Identify which cell holds the provided text, then report its (x, y) central coordinate. 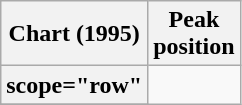
Chart (1995) (74, 34)
Peakposition (194, 34)
scope="row" (74, 85)
